Detect which cell encompasses the target text, then output its (X, Y) center coordinate. 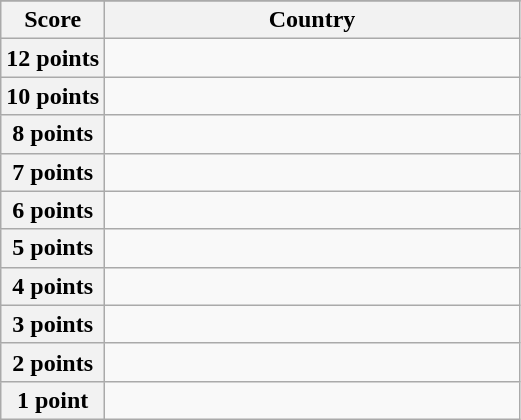
5 points (53, 248)
12 points (53, 58)
10 points (53, 96)
3 points (53, 324)
6 points (53, 210)
7 points (53, 172)
Country (312, 20)
1 point (53, 400)
4 points (53, 286)
2 points (53, 362)
8 points (53, 134)
Score (53, 20)
